Detect which cell encompasses the target text, then output its (X, Y) center coordinate. 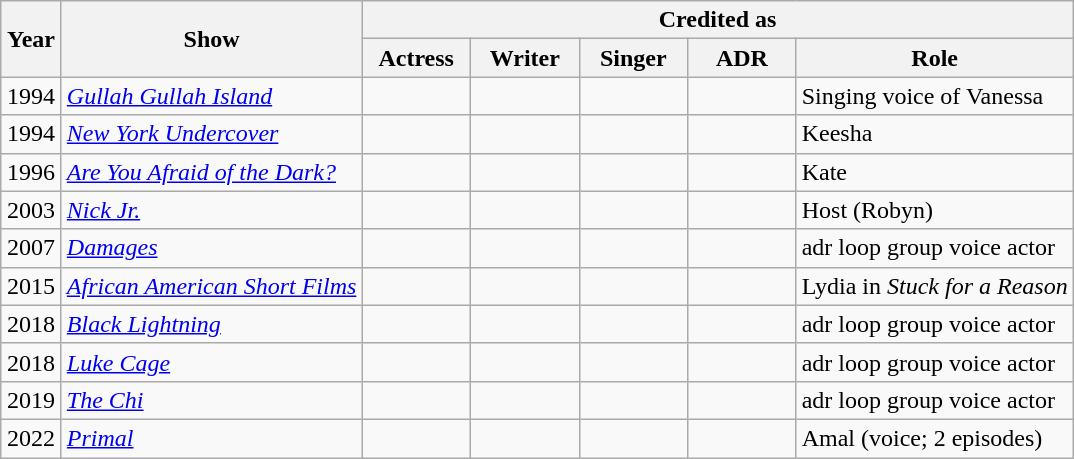
Show (212, 39)
Host (Robyn) (934, 210)
Lydia in Stuck for a Reason (934, 286)
Writer (524, 58)
New York Undercover (212, 134)
Damages (212, 248)
Kate (934, 172)
Are You Afraid of the Dark? (212, 172)
Year (32, 39)
The Chi (212, 400)
1996 (32, 172)
ADR (742, 58)
2007 (32, 248)
Singer (634, 58)
Amal (voice; 2 episodes) (934, 438)
2015 (32, 286)
Black Lightning (212, 324)
Singing voice of Vanessa (934, 96)
2022 (32, 438)
Role (934, 58)
Gullah Gullah Island (212, 96)
2019 (32, 400)
Nick Jr. (212, 210)
2003 (32, 210)
Actress (416, 58)
African American Short Films (212, 286)
Luke Cage (212, 362)
Keesha (934, 134)
Primal (212, 438)
Credited as (718, 20)
